Search for the cell housing the specified text and yield its [X, Y] center coordinate. 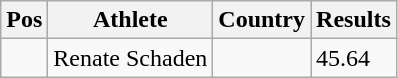
Pos [24, 20]
Results [354, 20]
Athlete [130, 20]
Renate Schaden [130, 58]
45.64 [354, 58]
Country [262, 20]
